Search for the cell housing the specified text and yield its [X, Y] center coordinate. 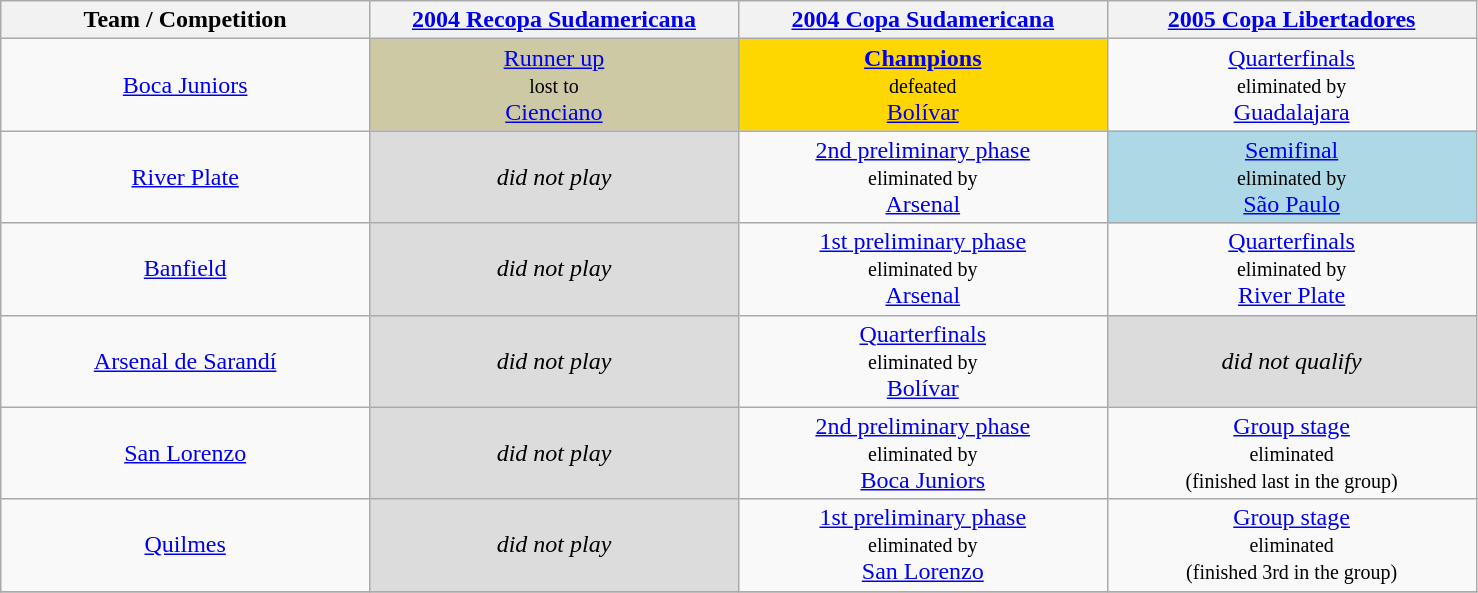
1st preliminary phase eliminated by San Lorenzo [922, 545]
Boca Juniors [186, 85]
River Plate [186, 177]
2nd preliminary phase eliminated by Boca Juniors [922, 453]
2nd preliminary phase eliminated by Arsenal [922, 177]
Quarterfinals eliminated by River Plate [1292, 269]
Arsenal de Sarandí [186, 361]
Runner up lost to Cienciano [554, 85]
Semifinal eliminated by São Paulo [1292, 177]
Champions defeated Bolívar [922, 85]
Team / Competition [186, 20]
Banfield [186, 269]
Quarterfinals eliminated by Guadalajara [1292, 85]
Group stage eliminated(finished last in the group) [1292, 453]
Group stage eliminated(finished 3rd in the group) [1292, 545]
Quilmes [186, 545]
2004 Copa Sudamericana [922, 20]
Quarterfinals eliminated by Bolívar [922, 361]
San Lorenzo [186, 453]
2005 Copa Libertadores [1292, 20]
did not qualify [1292, 361]
1st preliminary phase eliminated by Arsenal [922, 269]
2004 Recopa Sudamericana [554, 20]
